Search for the cell housing the specified text and yield its [X, Y] center coordinate. 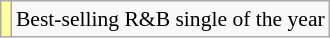
Best-selling R&B single of the year [170, 19]
